Return [x, y] of the center of cell containing provided text 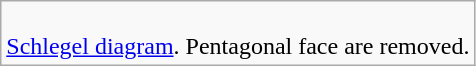
Schlegel diagram. Pentagonal face are removed. [238, 34]
